Pinpoint the cell where the given text exists, returning its (x, y) midpoint coordinate. 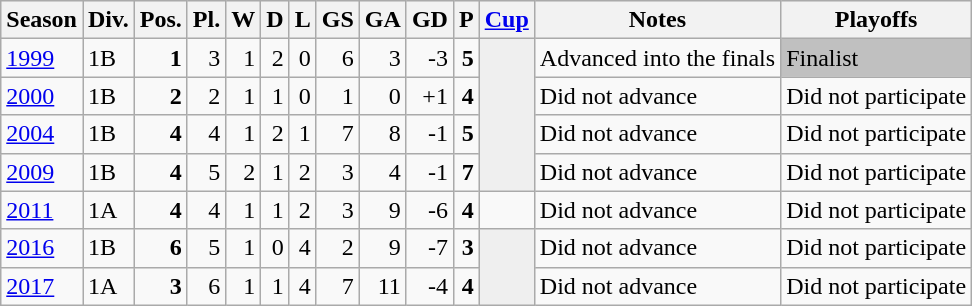
11 (382, 286)
Notes (657, 20)
2017 (42, 286)
Pos. (160, 20)
Pl. (206, 20)
-7 (430, 248)
2004 (42, 134)
Finalist (876, 58)
+1 (430, 96)
Advanced into the finals (657, 58)
Season (42, 20)
D (275, 20)
GD (430, 20)
Cup (506, 20)
P (466, 20)
2011 (42, 210)
-4 (430, 286)
2000 (42, 96)
W (244, 20)
Playoffs (876, 20)
2009 (42, 172)
-3 (430, 58)
Div. (108, 20)
8 (382, 134)
GA (382, 20)
-6 (430, 210)
L (302, 20)
2016 (42, 248)
1999 (42, 58)
GS (338, 20)
